Capture the cell that displays the provided text and extract its (X, Y) central coordinate. 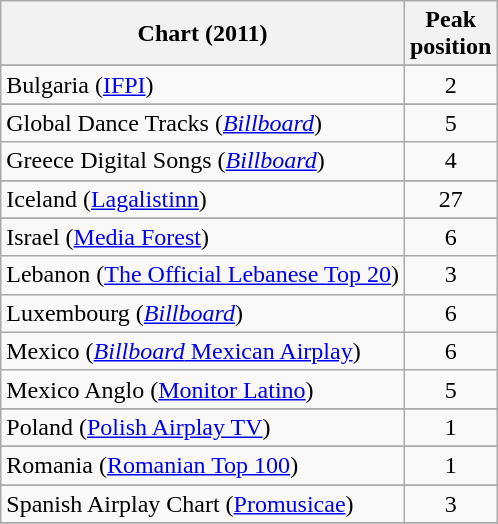
Poland (Polish Airplay TV) (203, 427)
Mexico Anglo (Monitor Latino) (203, 389)
Mexico (Billboard Mexican Airplay) (203, 351)
2 (450, 85)
Iceland (Lagalistinn) (203, 199)
Romania (Romanian Top 100) (203, 465)
Greece Digital Songs (Billboard) (203, 161)
27 (450, 199)
Luxembourg (Billboard) (203, 313)
Israel (Media Forest) (203, 237)
4 (450, 161)
Peakposition (450, 34)
Spanish Airplay Chart (Promusicae) (203, 503)
Chart (2011) (203, 34)
Bulgaria (IFPI) (203, 85)
Lebanon (The Official Lebanese Top 20) (203, 275)
Global Dance Tracks (Billboard) (203, 123)
